Scan for the cell matching the given text and deliver its (X, Y) coordinate at center. 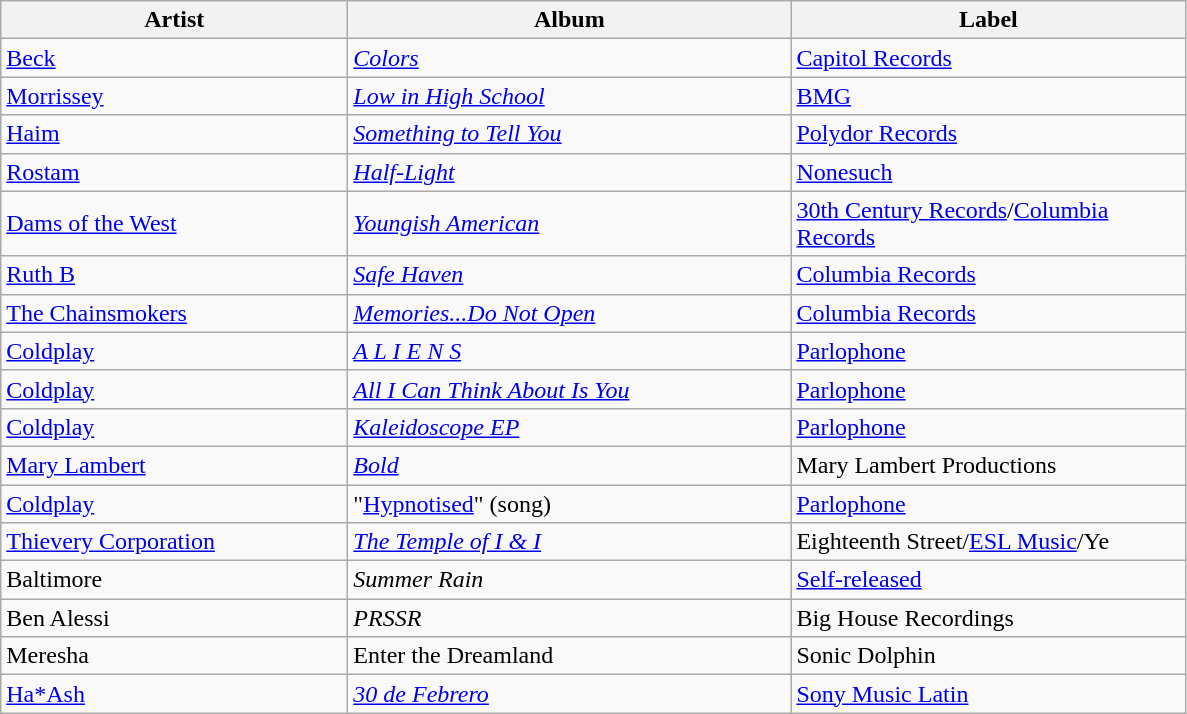
Morrissey (174, 96)
Rostam (174, 172)
Haim (174, 134)
Meresha (174, 656)
Low in High School (570, 96)
Album (570, 20)
Half-Light (570, 172)
Thievery Corporation (174, 542)
PRSSR (570, 618)
All I Can Think About Is You (570, 389)
Something to Tell You (570, 134)
Self-released (988, 580)
Dams of the West (174, 224)
Beck (174, 58)
Nonesuch (988, 172)
Mary Lambert Productions (988, 465)
Mary Lambert (174, 465)
Label (988, 20)
Summer Rain (570, 580)
BMG (988, 96)
Eighteenth Street/ESL Music/Ye (988, 542)
Colors (570, 58)
Artist (174, 20)
Sonic Dolphin (988, 656)
Ben Alessi (174, 618)
Enter the Dreamland (570, 656)
Youngish American (570, 224)
Safe Haven (570, 275)
Sony Music Latin (988, 694)
The Temple of I & I (570, 542)
Big House Recordings (988, 618)
Kaleidoscope EP (570, 427)
Bold (570, 465)
The Chainsmokers (174, 313)
30 de Febrero (570, 694)
Capitol Records (988, 58)
A L I E N S (570, 351)
Ruth B (174, 275)
Polydor Records (988, 134)
Memories...Do Not Open (570, 313)
Ha*Ash (174, 694)
"Hypnotised" (song) (570, 503)
Baltimore (174, 580)
30th Century Records/Columbia Records (988, 224)
